Find where the given text appears and provide that cell's center as (x, y) coordinate. 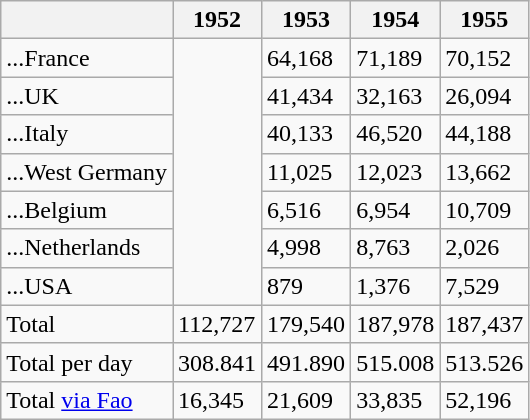
...West Germany (87, 172)
Total (87, 324)
8,763 (396, 248)
...Belgium (87, 210)
Total via Fao (87, 400)
12,023 (396, 172)
52,196 (484, 400)
...UK (87, 96)
187,978 (396, 324)
6,954 (396, 210)
879 (306, 286)
308.841 (216, 362)
41,434 (306, 96)
187,437 (484, 324)
7,529 (484, 286)
515.008 (396, 362)
26,094 (484, 96)
2,026 (484, 248)
6,516 (306, 210)
4,998 (306, 248)
33,835 (396, 400)
64,168 (306, 58)
1953 (306, 20)
1952 (216, 20)
...Netherlands (87, 248)
13,662 (484, 172)
44,188 (484, 134)
1955 (484, 20)
11,025 (306, 172)
46,520 (396, 134)
179,540 (306, 324)
32,163 (396, 96)
112,727 (216, 324)
21,609 (306, 400)
40,133 (306, 134)
491.890 (306, 362)
...Italy (87, 134)
71,189 (396, 58)
10,709 (484, 210)
70,152 (484, 58)
16,345 (216, 400)
...France (87, 58)
513.526 (484, 362)
1,376 (396, 286)
...USA (87, 286)
1954 (396, 20)
Total per day (87, 362)
